Return [x, y] of the center of cell containing provided text 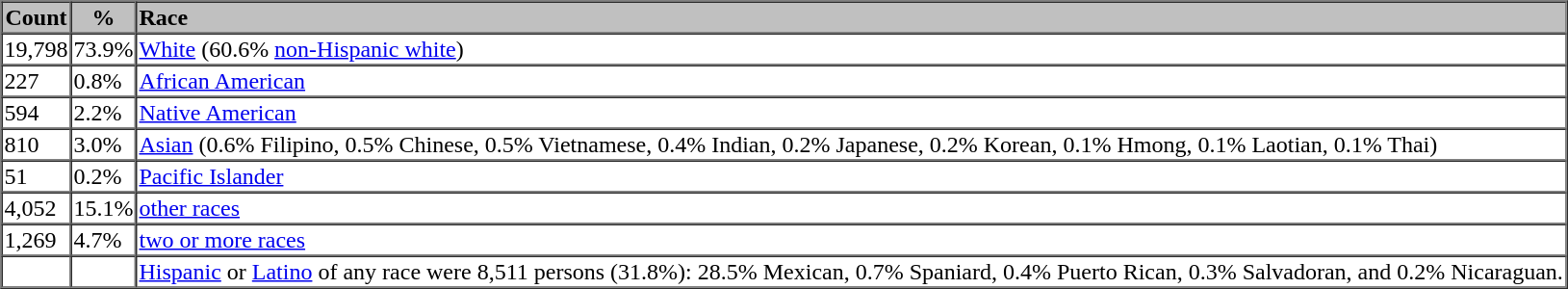
4,052 [37, 208]
0.2% [104, 175]
1,269 [37, 239]
15.1% [104, 208]
Count [37, 17]
73.9% [104, 48]
0.8% [104, 81]
% [104, 17]
19,798 [37, 48]
3.0% [104, 144]
51 [37, 175]
African American [851, 81]
two or more races [851, 239]
Native American [851, 112]
594 [37, 112]
Pacific Islander [851, 175]
Race [851, 17]
White (60.6% non-Hispanic white) [851, 48]
Hispanic or Latino of any race were 8,511 persons (31.8%): 28.5% Mexican, 0.7% Spaniard, 0.4% Puerto Rican, 0.3% Salvadoran, and 0.2% Nicaraguan. [851, 272]
2.2% [104, 112]
810 [37, 144]
Asian (0.6% Filipino, 0.5% Chinese, 0.5% Vietnamese, 0.4% Indian, 0.2% Japanese, 0.2% Korean, 0.1% Hmong, 0.1% Laotian, 0.1% Thai) [851, 144]
other races [851, 208]
227 [37, 81]
4.7% [104, 239]
